Pinpoint the cell where the given text exists, returning its [X, Y] midpoint coordinate. 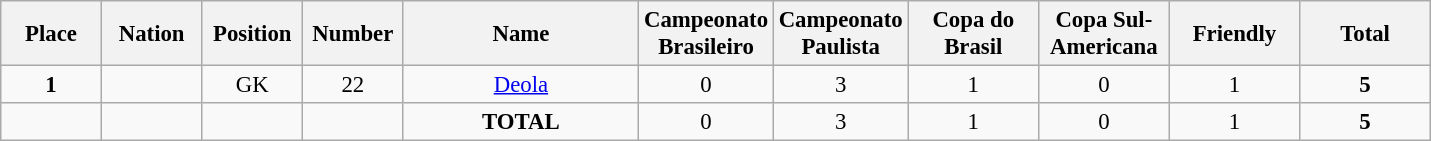
Copa do Brasil [974, 34]
Copa Sul-Americana [1104, 34]
Campeonato Brasileiro [706, 34]
TOTAL [521, 122]
Place [52, 34]
Deola [521, 85]
Number [354, 34]
Friendly [1234, 34]
Position [252, 34]
Name [521, 34]
Nation [152, 34]
22 [354, 85]
Total [1366, 34]
GK [252, 85]
Campeonato Paulista [840, 34]
